Output the [X, Y] coordinate of the center of the cell containing the given text.  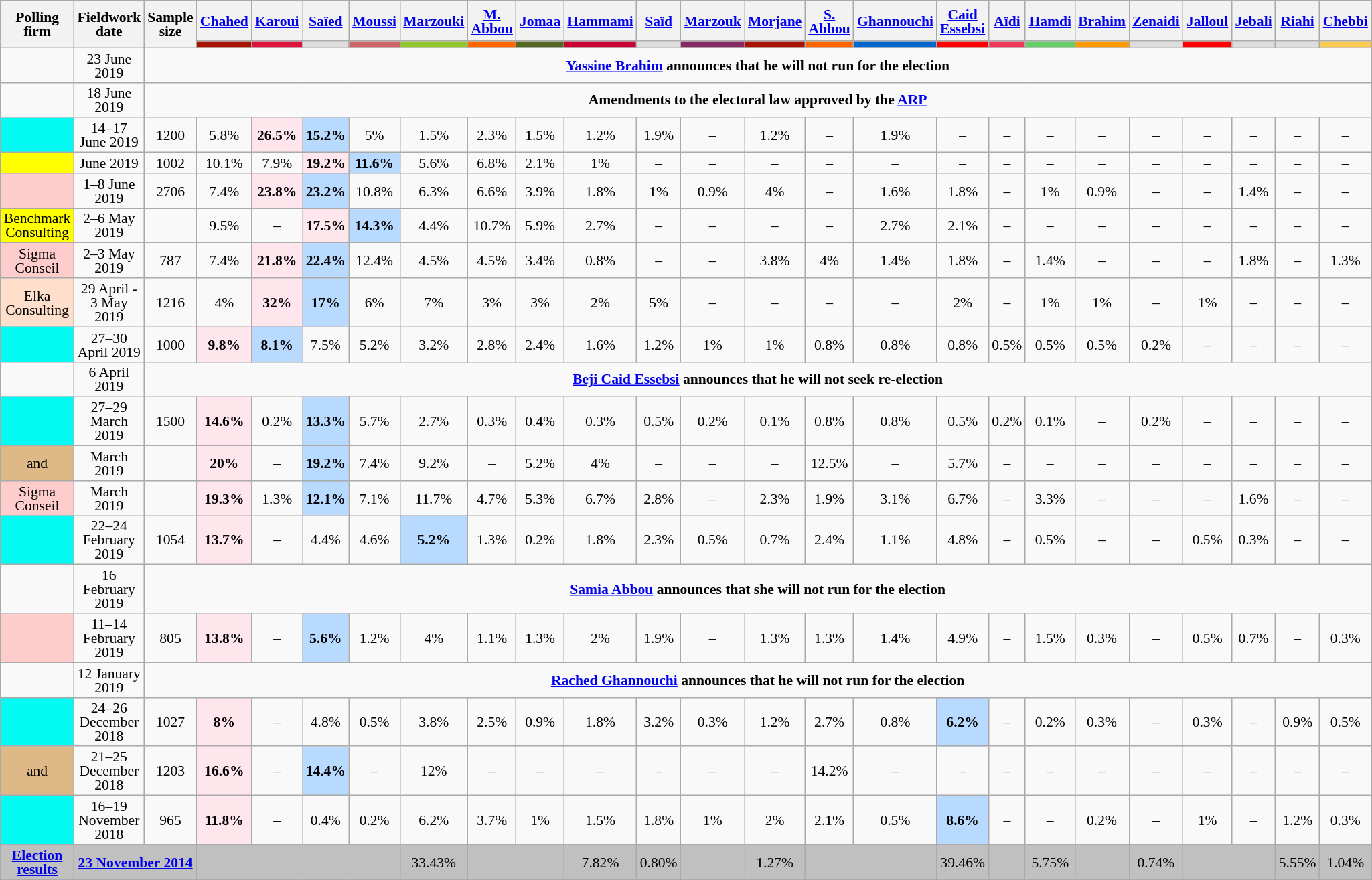
6 April 2019 [108, 379]
15.2% [325, 135]
10.8% [374, 191]
965 [170, 820]
5.75% [1050, 862]
Beji Caid Essebsi announces that he will not seek re-election [758, 379]
8% [224, 722]
9.5% [224, 226]
Fieldwork date [108, 24]
Morjane [775, 21]
5.9% [540, 226]
1027 [170, 722]
4.9% [963, 638]
2706 [170, 191]
19.3% [224, 498]
805 [170, 638]
June 2019 [108, 163]
Zenaidi [1156, 21]
5.3% [540, 498]
Benchmark Consulting [37, 226]
1200 [170, 135]
Samia Abbou announces that she will not run for the election [758, 589]
12.5% [829, 463]
9.8% [224, 344]
8.6% [963, 820]
Saïed [325, 21]
Moussi [374, 21]
2–3 May 2019 [108, 261]
12% [434, 772]
13.3% [325, 422]
9.2% [434, 463]
20% [224, 463]
16–19 November 2018 [108, 820]
14.2% [829, 772]
6.6% [491, 191]
6% [374, 303]
14.3% [374, 226]
Jebali [1253, 21]
Hammami [600, 21]
7.5% [325, 344]
23 November 2014 [135, 862]
1500 [170, 422]
Chebbi [1346, 21]
39.46% [963, 862]
16.6% [224, 772]
6.8% [491, 163]
2.5% [491, 722]
Caid Essebsi [963, 21]
Chahed [224, 21]
0.80% [659, 862]
4.7% [491, 498]
12.1% [325, 498]
3.3% [1050, 498]
11.8% [224, 820]
14.4% [325, 772]
1203 [170, 772]
Rached Ghannouchi announces that he will not run for the election [758, 680]
8.1% [277, 344]
Hamdi [1050, 21]
M. Abbou [491, 21]
3.1% [895, 498]
7.82% [600, 862]
7.1% [374, 498]
Aïdi [1007, 21]
1000 [170, 344]
27–29 March 2019 [108, 422]
10.7% [491, 226]
11.7% [434, 498]
21.8% [277, 261]
3.7% [491, 820]
Marzouk [712, 21]
10.1% [224, 163]
22.4% [325, 261]
5.8% [224, 135]
Brahim [1102, 21]
Samplesize [170, 24]
21–25 December 2018 [108, 772]
3.9% [540, 191]
Jomaa [540, 21]
13.8% [224, 638]
Ghannouchi [895, 21]
Polling firm [37, 24]
Riahi [1298, 21]
16 February 2019 [108, 589]
1002 [170, 163]
17% [325, 303]
Saïd [659, 21]
23.8% [277, 191]
3.4% [540, 261]
Elka Consulting [37, 303]
32% [277, 303]
4.6% [374, 540]
11–14 February 2019 [108, 638]
33.43% [434, 862]
27–30 April 2019 [108, 344]
1–8 June 2019 [108, 191]
Karoui [277, 21]
7.9% [277, 163]
0.74% [1156, 862]
Yassine Brahim announces that he will not run for the election [758, 65]
1.27% [775, 862]
23.2% [325, 191]
Jalloul [1208, 21]
11.6% [374, 163]
12 January 2019 [108, 680]
14–17 June 2019 [108, 135]
24–26 December 2018 [108, 722]
1054 [170, 540]
18 June 2019 [108, 100]
7% [434, 303]
17.5% [325, 226]
14.6% [224, 422]
1.04% [1346, 862]
29 April - 3 May 2019 [108, 303]
22–24 February 2019 [108, 540]
26.5% [277, 135]
Election results [37, 862]
13.7% [224, 540]
Amendments to the electoral law approved by the ARP [758, 100]
6.3% [434, 191]
S. Abbou [829, 21]
2–6 May 2019 [108, 226]
12.4% [374, 261]
787 [170, 261]
23 June 2019 [108, 65]
1216 [170, 303]
Marzouki [434, 21]
5.55% [1298, 862]
